Search for the cell housing the specified text and yield its [X, Y] center coordinate. 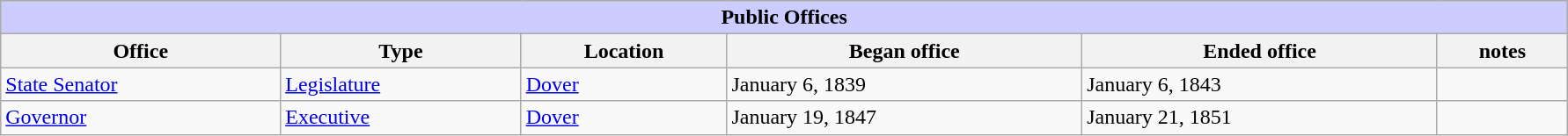
Executive [401, 118]
Public Offices [785, 18]
Governor [141, 118]
Location [624, 51]
January 21, 1851 [1260, 118]
January 6, 1843 [1260, 84]
Began office [905, 51]
Office [141, 51]
State Senator [141, 84]
January 6, 1839 [905, 84]
Type [401, 51]
notes [1502, 51]
Legislature [401, 84]
Ended office [1260, 51]
January 19, 1847 [905, 118]
